Detect which cell encompasses the target text, then output its (x, y) center coordinate. 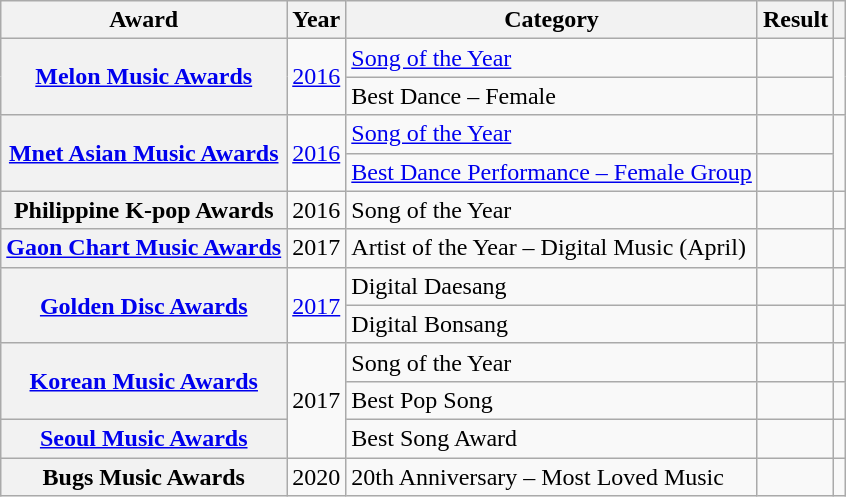
Artist of the Year – Digital Music (April) (552, 248)
Digital Bonsang (552, 324)
20th Anniversary – Most Loved Music (552, 477)
Melon Music Awards (144, 77)
Result (795, 20)
Category (552, 20)
Mnet Asian Music Awards (144, 153)
Philippine K-pop Awards (144, 210)
Award (144, 20)
Digital Daesang (552, 286)
Best Dance – Female (552, 96)
Seoul Music Awards (144, 438)
Golden Disc Awards (144, 305)
Year (316, 20)
Bugs Music Awards (144, 477)
Korean Music Awards (144, 381)
Best Pop Song (552, 400)
Best Dance Performance – Female Group (552, 172)
Gaon Chart Music Awards (144, 248)
Best Song Award (552, 438)
2020 (316, 477)
